For the text-containing cell, return its midpoint in (X, Y) coordinate format. 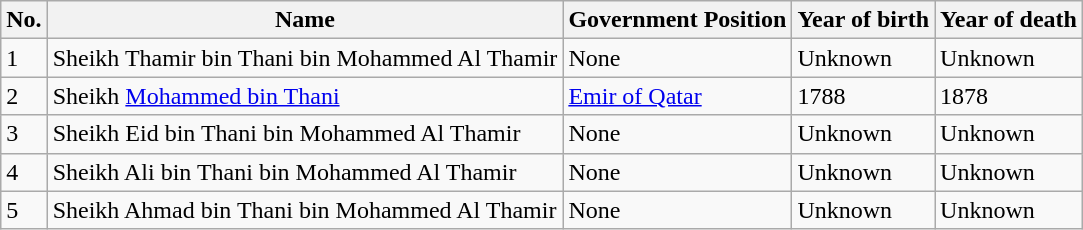
Sheikh Thamir bin Thani bin Mohammed Al Thamir (305, 58)
Government Position (678, 20)
Year of birth (864, 20)
2 (24, 96)
Sheikh Eid bin Thani bin Mohammed Al Thamir (305, 134)
No. (24, 20)
5 (24, 210)
Emir of Qatar (678, 96)
3 (24, 134)
Year of death (1009, 20)
Sheikh Ali bin Thani bin Mohammed Al Thamir (305, 172)
1878 (1009, 96)
Sheikh Mohammed bin Thani (305, 96)
1 (24, 58)
Sheikh Ahmad bin Thani bin Mohammed Al Thamir (305, 210)
4 (24, 172)
Name (305, 20)
1788 (864, 96)
